For the text-containing cell, return its midpoint in (x, y) coordinate format. 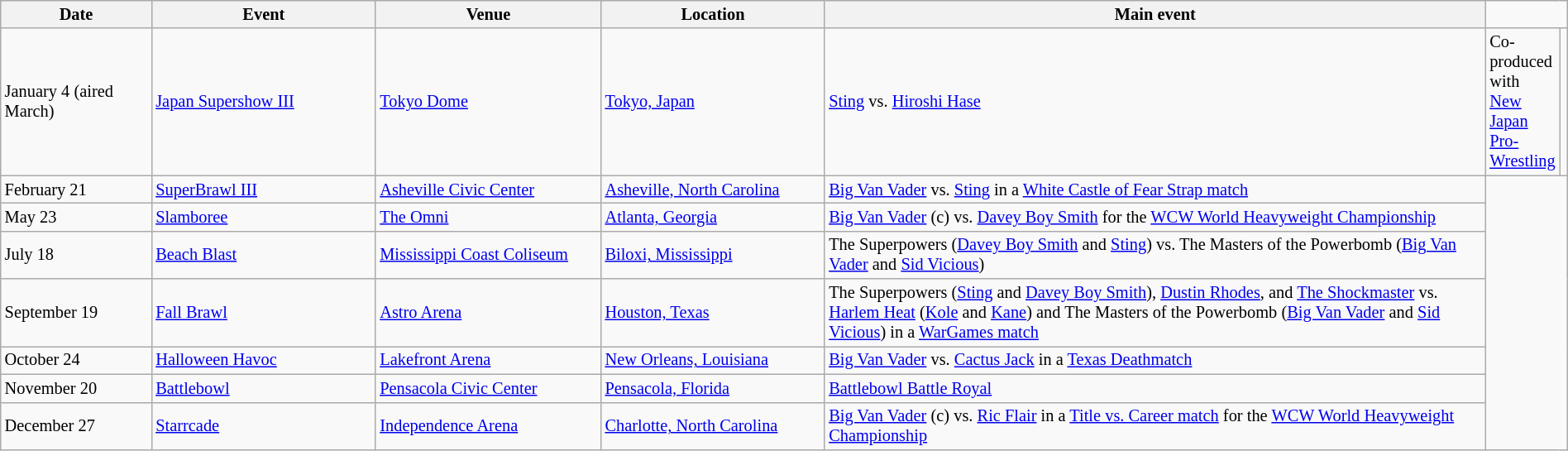
Halloween Havoc (263, 360)
Battlebowl (263, 388)
Independence Arena (488, 426)
The Superpowers (Davey Boy Smith and Sting) vs. The Masters of the Powerbomb (Big Van Vader and Sid Vicious) (1154, 255)
Tokyo, Japan (713, 102)
Mississippi Coast Coliseum (488, 255)
Charlotte, North Carolina (713, 426)
Tokyo Dome (488, 102)
Starrcade (263, 426)
May 23 (76, 217)
February 21 (76, 190)
Houston, Texas (713, 313)
Slamboree (263, 217)
Date (76, 14)
Astro Arena (488, 313)
Pensacola Civic Center (488, 388)
Main event (1154, 14)
Pensacola, Florida (713, 388)
SuperBrawl III (263, 190)
Sting vs. Hiroshi Hase (1154, 102)
Big Van Vader (c) vs. Davey Boy Smith for the WCW World Heavyweight Championship (1154, 217)
October 24 (76, 360)
January 4 (aired March) (76, 102)
September 19 (76, 313)
November 20 (76, 388)
Venue (488, 14)
Beach Blast (263, 255)
Asheville Civic Center (488, 190)
The Omni (488, 217)
Lakefront Arena (488, 360)
Big Van Vader (c) vs. Ric Flair in a Title vs. Career match for the WCW World Heavyweight Championship (1154, 426)
Co-produced with New Japan Pro-Wrestling (1522, 102)
July 18 (76, 255)
Biloxi, Mississippi (713, 255)
Fall Brawl (263, 313)
Battlebowl Battle Royal (1154, 388)
Japan Supershow III (263, 102)
Location (713, 14)
Event (263, 14)
Big Van Vader vs. Cactus Jack in a Texas Deathmatch (1154, 360)
December 27 (76, 426)
Big Van Vader vs. Sting in a White Castle of Fear Strap match (1154, 190)
New Orleans, Louisiana (713, 360)
Atlanta, Georgia (713, 217)
Asheville, North Carolina (713, 190)
